Pinpoint the cell where the given text exists, returning its [x, y] midpoint coordinate. 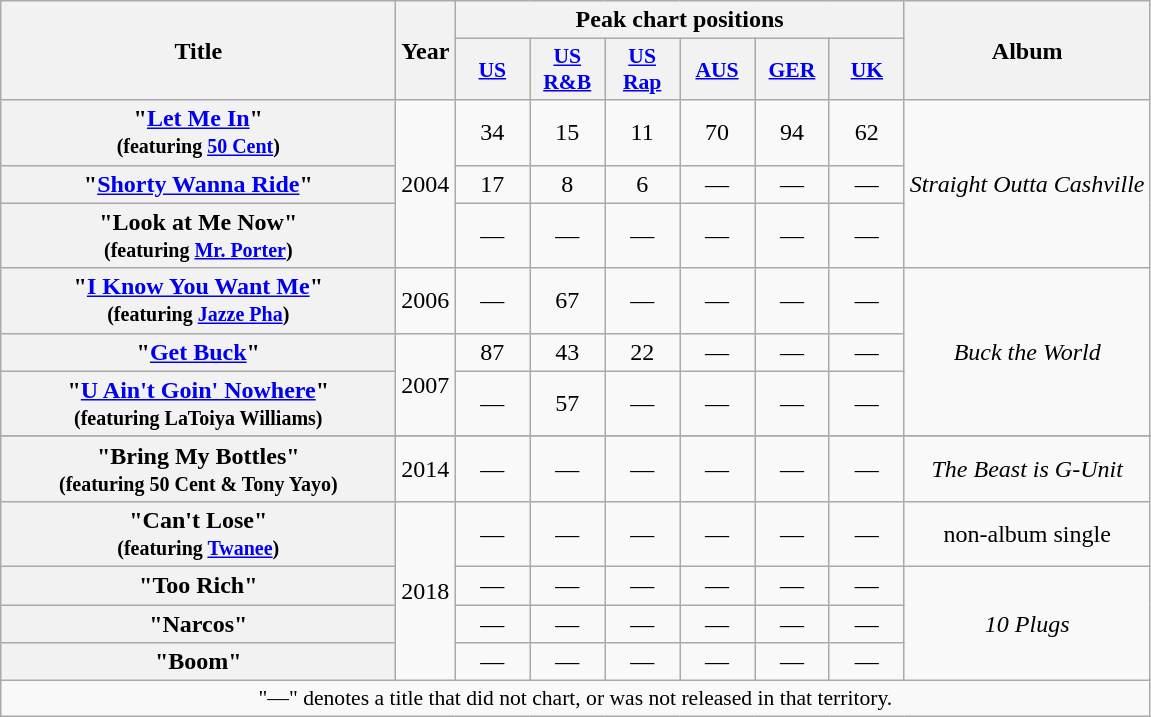
10 Plugs [1027, 623]
17 [492, 184]
2018 [426, 590]
11 [642, 132]
6 [642, 184]
non-album single [1027, 534]
34 [492, 132]
Buck the World [1027, 352]
87 [492, 352]
"Get Buck" [198, 352]
Peak chart positions [680, 20]
2014 [426, 468]
"U Ain't Goin' Nowhere"(featuring LaToiya Williams) [198, 404]
USRap [642, 70]
The Beast is G-Unit [1027, 468]
"I Know You Want Me"(featuring Jazze Pha) [198, 300]
Album [1027, 50]
62 [866, 132]
8 [568, 184]
22 [642, 352]
"Look at Me Now"(featuring Mr. Porter) [198, 236]
US [492, 70]
"Boom" [198, 662]
Year [426, 50]
70 [718, 132]
2004 [426, 184]
"Too Rich" [198, 585]
"—" denotes a title that did not chart, or was not released in that territory. [576, 699]
AUS [718, 70]
2007 [426, 384]
43 [568, 352]
"Let Me In"(featuring 50 Cent) [198, 132]
USR&B [568, 70]
67 [568, 300]
"Can't Lose"(featuring Twanee) [198, 534]
GER [792, 70]
57 [568, 404]
Straight Outta Cashville [1027, 184]
94 [792, 132]
Title [198, 50]
2006 [426, 300]
"Bring My Bottles"(featuring 50 Cent & Tony Yayo) [198, 468]
"Narcos" [198, 623]
UK [866, 70]
15 [568, 132]
"Shorty Wanna Ride" [198, 184]
